Capture the cell that displays the provided text and extract its [x, y] central coordinate. 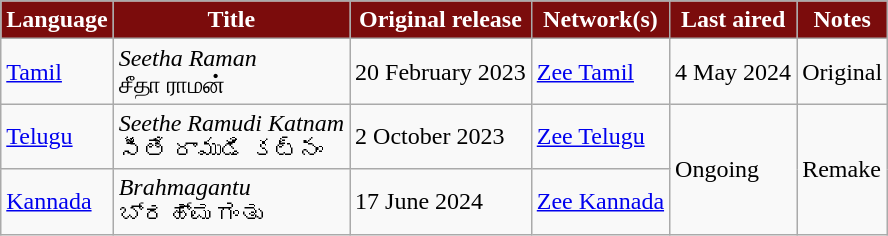
20 February 2023 [441, 72]
Original release [441, 20]
17 June 2024 [441, 202]
Zee Kannada [600, 202]
Notes [842, 20]
Seethe Ramudi Katnam సీతే రాముడి కట్నం [231, 136]
Kannada [57, 202]
Language [57, 20]
Zee Telugu [600, 136]
Title [231, 20]
2 October 2023 [441, 136]
Telugu [57, 136]
Last aired [734, 20]
Brahmagantu ಬ್ರಹ್ಮಗಂತು [231, 202]
Zee Tamil [600, 72]
4 May 2024 [734, 72]
Ongoing [734, 169]
Remake [842, 169]
Seetha Raman சீதா ராமன் [231, 72]
Original [842, 72]
Network(s) [600, 20]
Tamil [57, 72]
